Detect which cell encompasses the target text, then output its [x, y] center coordinate. 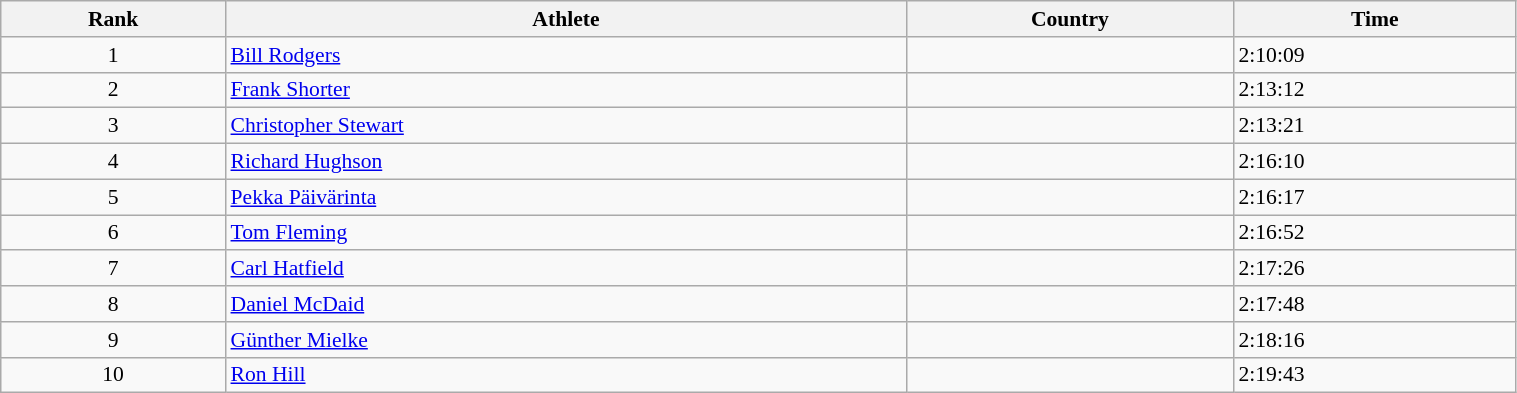
Carl Hatfield [566, 269]
1 [114, 55]
Christopher Stewart [566, 126]
4 [114, 162]
Athlete [566, 19]
6 [114, 233]
8 [114, 304]
Country [1070, 19]
2:16:52 [1374, 233]
7 [114, 269]
Time [1374, 19]
Günther Mielke [566, 340]
9 [114, 340]
2:19:43 [1374, 375]
2:17:26 [1374, 269]
Pekka Päivärinta [566, 197]
5 [114, 197]
10 [114, 375]
Ron Hill [566, 375]
Bill Rodgers [566, 55]
2:18:16 [1374, 340]
2 [114, 90]
2:16:17 [1374, 197]
2:17:48 [1374, 304]
2:10:09 [1374, 55]
2:13:12 [1374, 90]
2:13:21 [1374, 126]
Richard Hughson [566, 162]
Rank [114, 19]
Frank Shorter [566, 90]
3 [114, 126]
Tom Fleming [566, 233]
Daniel McDaid [566, 304]
2:16:10 [1374, 162]
